Determine the [X, Y] coordinate at the center of the cell enclosing the given text.  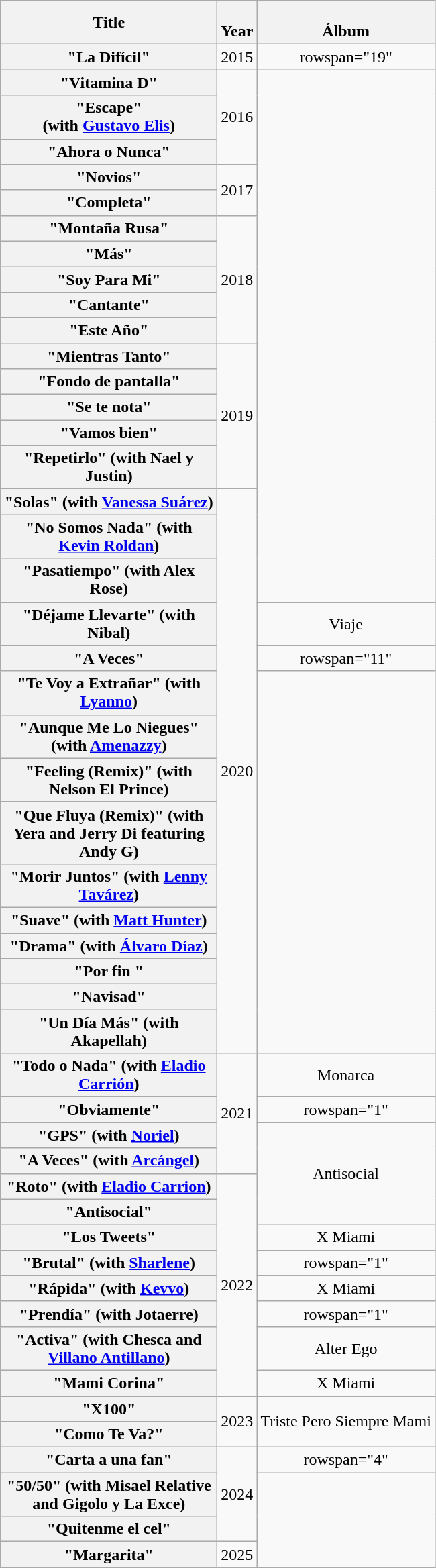
2018 [237, 279]
"50/50" (with Misael Relative and Gigolo y La Exce) [109, 1495]
"Drama" (with Álvaro Díaz) [109, 945]
"Antisocial" [109, 1212]
"Navisad" [109, 997]
"Escape" (with Gustavo Elis) [109, 117]
2015 [237, 57]
"Los Tweets" [109, 1237]
"Como Te Va?" [109, 1434]
"Todo o Nada" (with Eladio Carrión) [109, 1075]
rowspan="11" [346, 658]
"X100" [109, 1408]
Year [237, 23]
"Repetirlo" (with Nael y Justin) [109, 467]
"Rápida" (with Kevvo) [109, 1288]
Alter Ego [346, 1349]
Title [109, 23]
"Margarita" [109, 1555]
"Roto" (with Eladio Carrion) [109, 1186]
"Montaña Rusa" [109, 228]
"Activa" (with Chesca and Villano Antillano) [109, 1349]
"Un Día Más" (with Akapellah) [109, 1032]
Monarca [346, 1075]
Viaje [346, 624]
"La Difícil" [109, 57]
2016 [237, 117]
"Solas" (with Vanessa Suárez) [109, 502]
"Cantante" [109, 305]
"Por fin " [109, 972]
"Carta a una fan" [109, 1460]
"Feeling (Remix)" (with Nelson El Prince) [109, 780]
"Obviamente" [109, 1110]
2019 [237, 416]
"Morir Juntos" (with Lenny Tavárez) [109, 886]
"A Veces" (with Arcángel) [109, 1161]
2020 [237, 772]
"Suave" (with Matt Hunter) [109, 920]
rowspan="19" [346, 57]
"Fondo de pantalla" [109, 382]
"No Somos Nada" (with Kevin Roldan) [109, 537]
"GPS" (with Noriel) [109, 1135]
"Aunque Me Lo Niegues" (with Amenazzy) [109, 737]
"Vitamina D" [109, 83]
Álbum [346, 23]
"Novios" [109, 177]
2024 [237, 1495]
"Pasatiempo" (with Alex Rose) [109, 580]
"Quitenme el cel" [109, 1529]
"Mami Corina" [109, 1383]
"Prendía" (with Jotaerre) [109, 1314]
"Te Voy a Extrañar" (with Lyanno) [109, 692]
"Completa" [109, 203]
2021 [237, 1114]
2017 [237, 190]
"A Veces" [109, 658]
Triste Pero Siempre Mami [346, 1421]
rowspan="4" [346, 1460]
2022 [237, 1285]
"Ahora o Nunca" [109, 152]
2023 [237, 1421]
"Se te nota" [109, 407]
"Este Año" [109, 330]
"Que Fluya (Remix)" (with Yera and Jerry Di featuring Andy G) [109, 833]
"Soy Para Mi" [109, 279]
"Vamos bien" [109, 433]
"Más" [109, 254]
Antisocial [346, 1173]
"Brutal" (with Sharlene) [109, 1263]
2025 [237, 1555]
"Déjame Llevarte" (with Nibal) [109, 624]
"Mientras Tanto" [109, 356]
